Provide the (X, Y) coordinate of the cell's center where the given text is located.  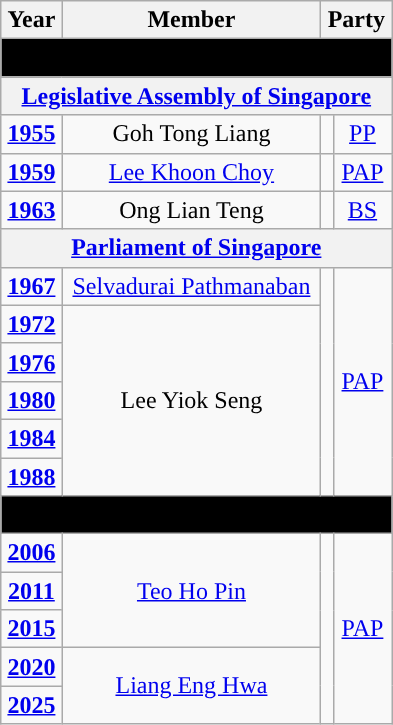
1955 (32, 134)
Ong Lian Teng (192, 210)
Parliament of Singapore (196, 248)
Goh Tong Liang (192, 134)
1959 (32, 172)
1976 (32, 362)
PP (362, 134)
1980 (32, 400)
Year (32, 20)
Selvadurai Pathmanaban (192, 286)
1988 (32, 477)
BS (362, 210)
Formation (196, 58)
Constituency abolished (1991 – 2006) (196, 515)
2006 (32, 553)
2020 (32, 667)
1984 (32, 438)
Teo Ho Pin (192, 591)
1967 (32, 286)
Liang Eng Hwa (192, 686)
Lee Khoon Choy (192, 172)
2025 (32, 705)
2011 (32, 591)
Legislative Assembly of Singapore (196, 96)
Member (192, 20)
Party (356, 20)
1963 (32, 210)
Lee Yiok Seng (192, 400)
2015 (32, 629)
1972 (32, 324)
